From the cell containing the given text, extract its center point as (X, Y) coordinate. 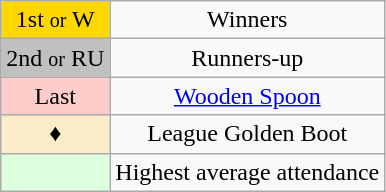
Runners-up (248, 58)
Highest average attendance (248, 172)
1st or W (56, 20)
Wooden Spoon (248, 96)
League Golden Boot (248, 134)
♦ (56, 134)
Last (56, 96)
2nd or RU (56, 58)
Winners (248, 20)
